Detect which cell encompasses the target text, then output its (x, y) center coordinate. 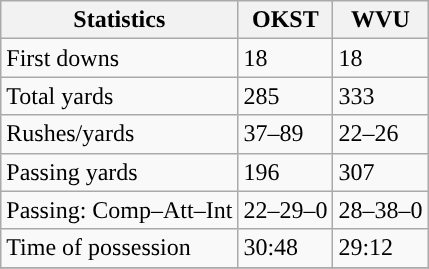
37–89 (286, 134)
29:12 (380, 248)
28–38–0 (380, 210)
333 (380, 96)
First downs (120, 58)
30:48 (286, 248)
22–29–0 (286, 210)
WVU (380, 20)
OKST (286, 20)
Passing: Comp–Att–Int (120, 210)
Time of possession (120, 248)
307 (380, 172)
Passing yards (120, 172)
285 (286, 96)
Statistics (120, 20)
196 (286, 172)
Rushes/yards (120, 134)
Total yards (120, 96)
22–26 (380, 134)
